From the cell containing the given text, extract its center point as (x, y) coordinate. 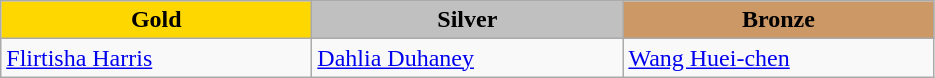
Dahlia Duhaney (468, 58)
Wang Huei-chen (778, 58)
Bronze (778, 20)
Silver (468, 20)
Flirtisha Harris (156, 58)
Gold (156, 20)
